Identify which cell holds the provided text, then report its (X, Y) central coordinate. 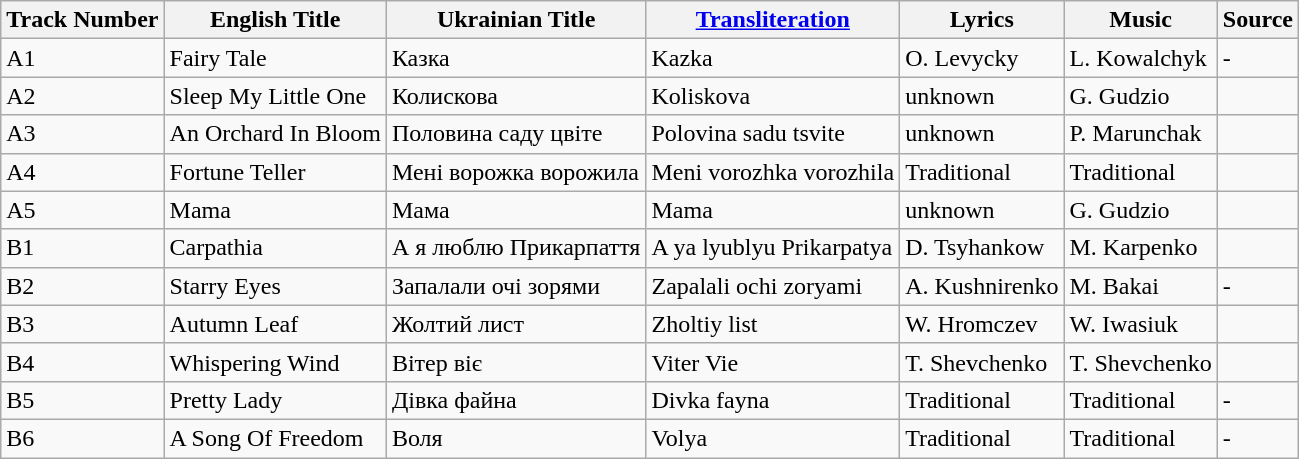
Fortune Teller (275, 172)
A5 (82, 210)
English Title (275, 20)
Whispering Wind (275, 362)
A ya lyublyu Prikarpatya (773, 248)
Мені ворожка ворожила (516, 172)
B6 (82, 438)
Koliskova (773, 96)
A4 (82, 172)
Pretty Lady (275, 400)
P. Marunchak (1140, 134)
Lyrics (982, 20)
Zapalali ochi zoryami (773, 286)
Fairy Tale (275, 58)
W. Hromczev (982, 324)
M. Karpenko (1140, 248)
Sleep My Little One (275, 96)
Starry Eyes (275, 286)
A1 (82, 58)
Zholtiy list (773, 324)
Запалали очі зорями (516, 286)
An Orchard In Bloom (275, 134)
B4 (82, 362)
L. Kowalchyk (1140, 58)
Viter Vie (773, 362)
Kazka (773, 58)
Volya (773, 438)
Music (1140, 20)
А я люблю Прикарпаття (516, 248)
A2 (82, 96)
M. Bakai (1140, 286)
Дівка файна (516, 400)
Казка (516, 58)
B5 (82, 400)
B3 (82, 324)
Жолтий лист (516, 324)
Source (1258, 20)
Мама (516, 210)
Autumn Leaf (275, 324)
Divka fayna (773, 400)
Meni vorozhka vorozhila (773, 172)
Carpathia (275, 248)
Вітер віє (516, 362)
Колискова (516, 96)
O. Levycky (982, 58)
Ukrainian Title (516, 20)
B2 (82, 286)
A Song Of Freedom (275, 438)
Transliteration (773, 20)
Воля (516, 438)
Половина саду цвіте (516, 134)
A. Kushnirenko (982, 286)
A3 (82, 134)
W. Iwasiuk (1140, 324)
Polovina sadu tsvite (773, 134)
B1 (82, 248)
Track Number (82, 20)
D. Tsyhankow (982, 248)
